Capture the cell that displays the provided text and extract its [x, y] central coordinate. 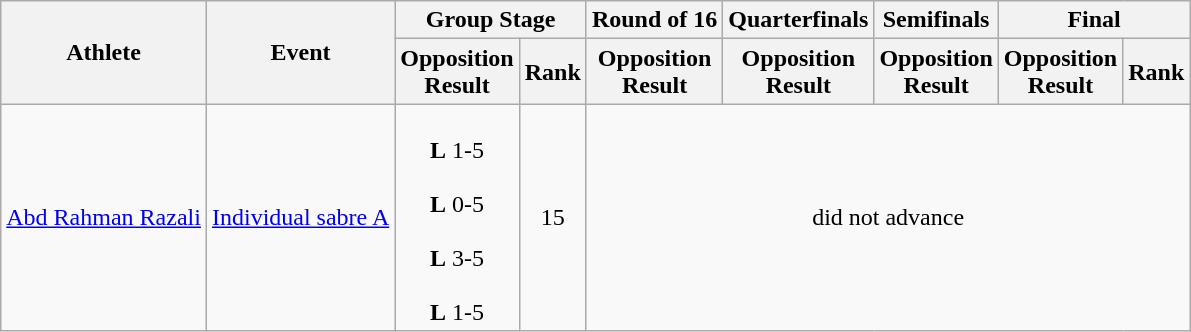
Semifinals [936, 20]
Event [300, 52]
Quarterfinals [798, 20]
Athlete [104, 52]
Group Stage [491, 20]
15 [552, 218]
Abd Rahman Razali [104, 218]
Individual sabre A [300, 218]
Final [1094, 20]
Round of 16 [654, 20]
L 1-5 L 0-5 L 3-5 L 1-5 [457, 218]
did not advance [888, 218]
